Output the (X, Y) coordinate of the center of the cell containing the given text.  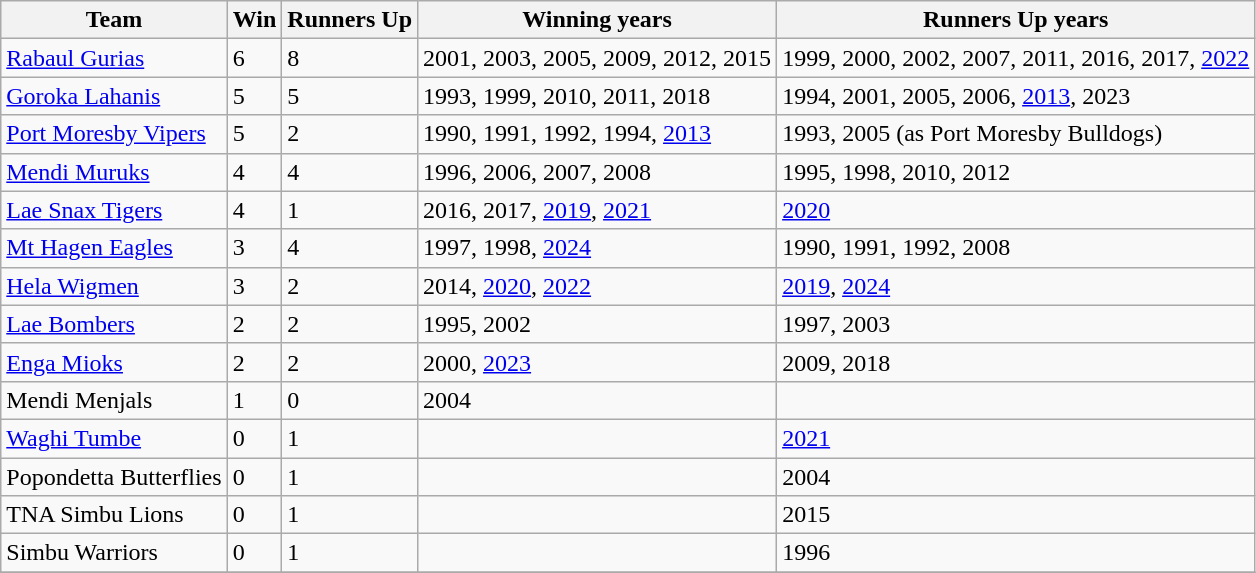
2014, 2020, 2022 (598, 286)
1999, 2000, 2002, 2007, 2011, 2016, 2017, 2022 (1016, 58)
Waghi Tumbe (114, 438)
Runners Up (350, 20)
Runners Up years (1016, 20)
Win (254, 20)
Port Moresby Vipers (114, 134)
1997, 1998, 2024 (598, 248)
Lae Bombers (114, 324)
1995, 1998, 2010, 2012 (1016, 172)
2020 (1016, 210)
2009, 2018 (1016, 362)
2000, 2023 (598, 362)
2019, 2024 (1016, 286)
Rabaul Gurias (114, 58)
Mt Hagen Eagles (114, 248)
Team (114, 20)
1993, 1999, 2010, 2011, 2018 (598, 96)
Simbu Warriors (114, 553)
Popondetta Butterflies (114, 477)
1993, 2005 (as Port Moresby Bulldogs) (1016, 134)
8 (350, 58)
1990, 1991, 1992, 2008 (1016, 248)
Lae Snax Tigers (114, 210)
Mendi Muruks (114, 172)
TNA Simbu Lions (114, 515)
2016, 2017, 2019, 2021 (598, 210)
1995, 2002 (598, 324)
Enga Mioks (114, 362)
2001, 2003, 2005, 2009, 2012, 2015 (598, 58)
Winning years (598, 20)
Mendi Menjals (114, 400)
2021 (1016, 438)
Goroka Lahanis (114, 96)
Hela Wigmen (114, 286)
2015 (1016, 515)
1996 (1016, 553)
1990, 1991, 1992, 1994, 2013 (598, 134)
1997, 2003 (1016, 324)
1996, 2006, 2007, 2008 (598, 172)
1994, 2001, 2005, 2006, 2013, 2023 (1016, 96)
6 (254, 58)
